Output the (X, Y) coordinate of the center of the cell containing the given text.  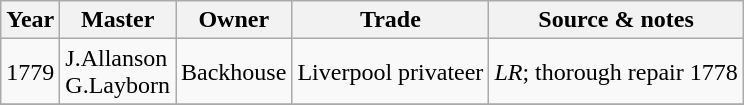
J.AllansonG.Layborn (118, 72)
Master (118, 20)
Year (30, 20)
1779 (30, 72)
Owner (234, 20)
Trade (390, 20)
Source & notes (616, 20)
Liverpool privateer (390, 72)
LR; thorough repair 1778 (616, 72)
Backhouse (234, 72)
